Return the (X, Y) coordinate for the center point of the cell that contains the specified text.  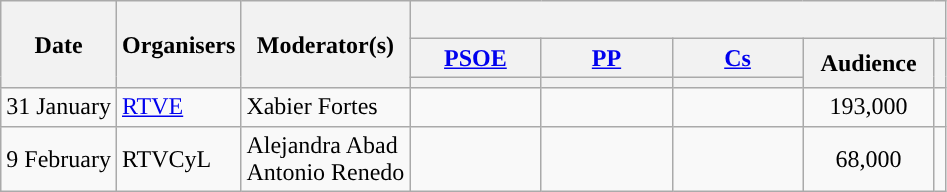
Alejandra AbadAntonio Renedo (326, 158)
Moderator(s) (326, 44)
193,000 (868, 107)
Date (59, 44)
PSOE (476, 58)
9 February (59, 158)
PP (606, 58)
Organisers (178, 44)
31 January (59, 107)
RTVCyL (178, 158)
Cs (738, 58)
Xabier Fortes (326, 107)
68,000 (868, 158)
RTVE (178, 107)
Audience (868, 64)
